For the text-containing cell, return its midpoint in [x, y] coordinate format. 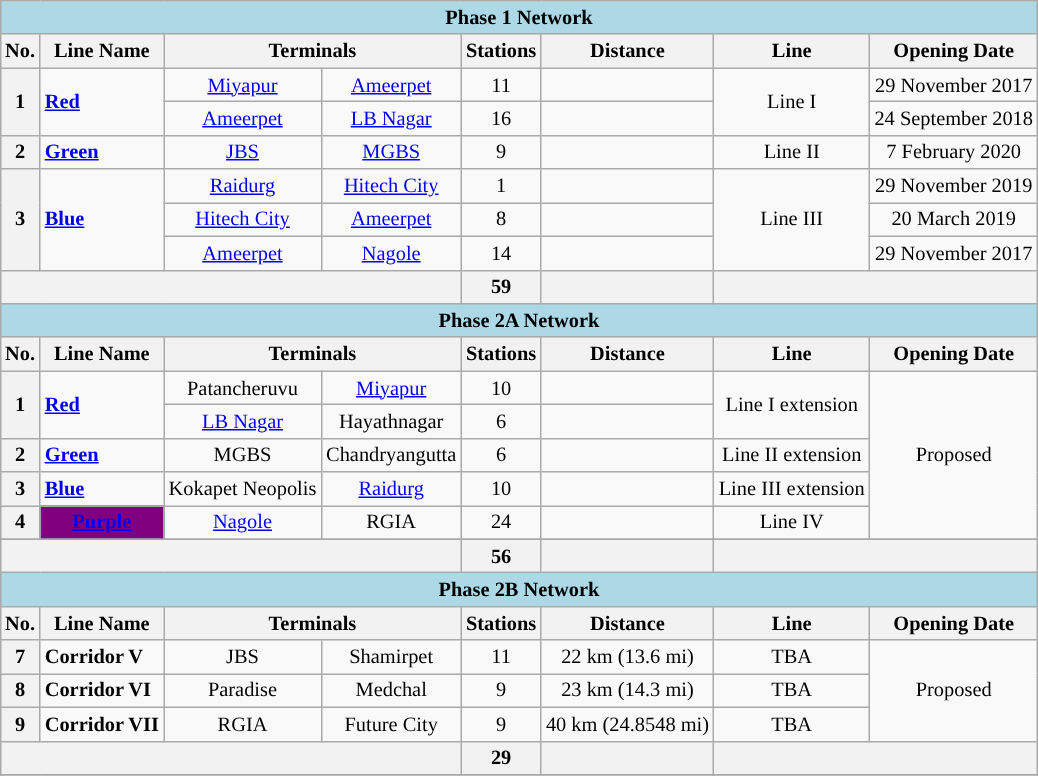
Line IV [792, 523]
Line III [792, 220]
Corridor VI [102, 691]
Phase 1 Network [519, 18]
22 km (13.6 mi) [628, 657]
29 November 2019 [954, 186]
23 km (14.3 mi) [628, 691]
Phase 2B Network [519, 590]
56 [501, 556]
40 km (24.8548 mi) [628, 725]
16 [501, 119]
Corridor V [102, 657]
Line III extension [792, 489]
7 [20, 657]
24 September 2018 [954, 119]
Paradise [242, 691]
Line II [792, 152]
Phase 2A Network [519, 321]
24 [501, 523]
Future City [391, 725]
4 [20, 523]
7 February 2020 [954, 152]
Purple [102, 523]
Medchal [391, 691]
29 [501, 758]
Line I [792, 102]
20 March 2019 [954, 220]
Chandryangutta [391, 455]
Kokapet Neopolis [242, 489]
Hayathnagar [391, 422]
Shamirpet [391, 657]
Patancheruvu [242, 388]
59 [501, 287]
Line II extension [792, 455]
Corridor VII [102, 725]
Line I extension [792, 404]
14 [501, 253]
